From the cell containing the given text, extract its center point as [x, y] coordinate. 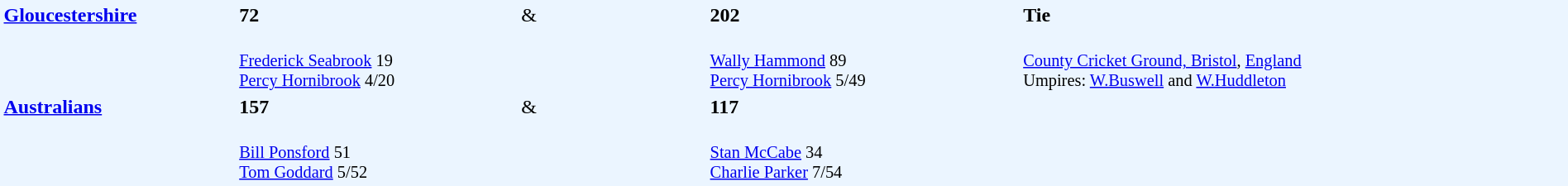
72 [378, 15]
Stan McCabe 34 Charlie Parker 7/54 [864, 152]
County Cricket Ground, Bristol, England Umpires: W.Buswell and W.Huddleton [1293, 107]
117 [864, 107]
Australians [119, 139]
Wally Hammond 89 Percy Hornibrook 5/49 [864, 61]
Tie [1293, 15]
157 [378, 107]
Frederick Seabrook 19 Percy Hornibrook 4/20 [378, 61]
Gloucestershire [119, 47]
202 [864, 15]
Bill Ponsford 51 Tom Goddard 5/52 [378, 152]
